Detect which cell encompasses the target text, then output its (X, Y) center coordinate. 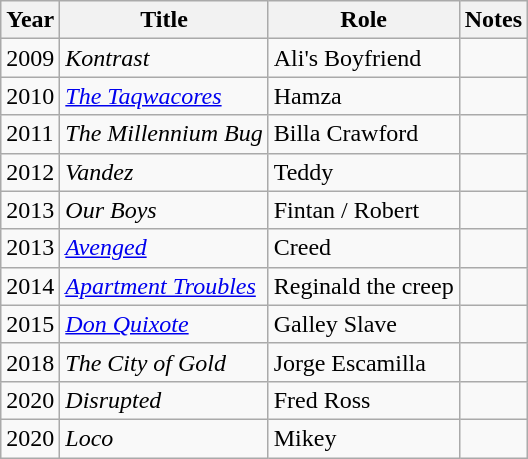
Role (364, 20)
2009 (30, 58)
Don Quixote (164, 324)
Creed (364, 248)
The Taqwacores (164, 96)
2015 (30, 324)
Year (30, 20)
Teddy (364, 172)
Billa Crawford (364, 134)
Jorge Escamilla (364, 362)
Hamza (364, 96)
Galley Slave (364, 324)
Our Boys (164, 210)
Fintan / Robert (364, 210)
Title (164, 20)
Reginald the creep (364, 286)
2018 (30, 362)
Apartment Troubles (164, 286)
Avenged (164, 248)
Disrupted (164, 400)
Mikey (364, 438)
Kontrast (164, 58)
2014 (30, 286)
The City of Gold (164, 362)
Fred Ross (364, 400)
Vandez (164, 172)
2011 (30, 134)
Notes (493, 20)
The Millennium Bug (164, 134)
Ali's Boyfriend (364, 58)
Loco (164, 438)
2012 (30, 172)
2010 (30, 96)
